For the text-containing cell, return its midpoint in (x, y) coordinate format. 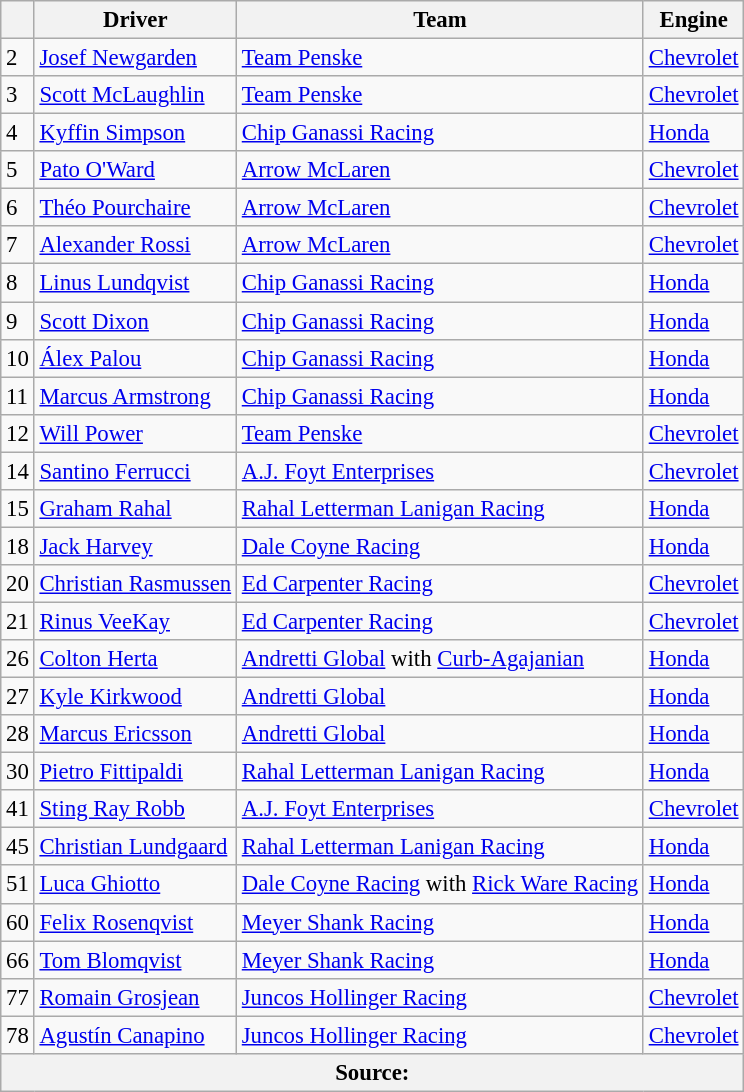
7 (18, 245)
Marcus Ericsson (135, 734)
Scott Dixon (135, 321)
Andretti Global with Curb-Agajanian (440, 659)
Sting Ray Robb (135, 809)
45 (18, 847)
8 (18, 283)
3 (18, 95)
77 (18, 997)
9 (18, 321)
Dale Coyne Racing (440, 546)
Alexander Rossi (135, 245)
20 (18, 584)
Agustín Canapino (135, 1035)
30 (18, 772)
Dale Coyne Racing with Rick Ware Racing (440, 885)
Driver (135, 20)
Marcus Armstrong (135, 396)
14 (18, 471)
Source: (372, 1073)
4 (18, 133)
Felix Rosenqvist (135, 922)
Tom Blomqvist (135, 960)
Colton Herta (135, 659)
28 (18, 734)
Scott McLaughlin (135, 95)
Pietro Fittipaldi (135, 772)
78 (18, 1035)
Luca Ghiotto (135, 885)
Josef Newgarden (135, 58)
Christian Lundgaard (135, 847)
27 (18, 697)
18 (18, 546)
66 (18, 960)
60 (18, 922)
15 (18, 509)
6 (18, 208)
Will Power (135, 433)
21 (18, 621)
41 (18, 809)
Álex Palou (135, 358)
10 (18, 358)
Théo Pourchaire (135, 208)
Jack Harvey (135, 546)
Graham Rahal (135, 509)
26 (18, 659)
51 (18, 885)
Romain Grosjean (135, 997)
Engine (693, 20)
Team (440, 20)
Linus Lundqvist (135, 283)
2 (18, 58)
Rinus VeeKay (135, 621)
Kyffin Simpson (135, 133)
11 (18, 396)
Christian Rasmussen (135, 584)
Kyle Kirkwood (135, 697)
5 (18, 170)
Pato O'Ward (135, 170)
12 (18, 433)
Santino Ferrucci (135, 471)
